From the cell containing the given text, extract its center point as [X, Y] coordinate. 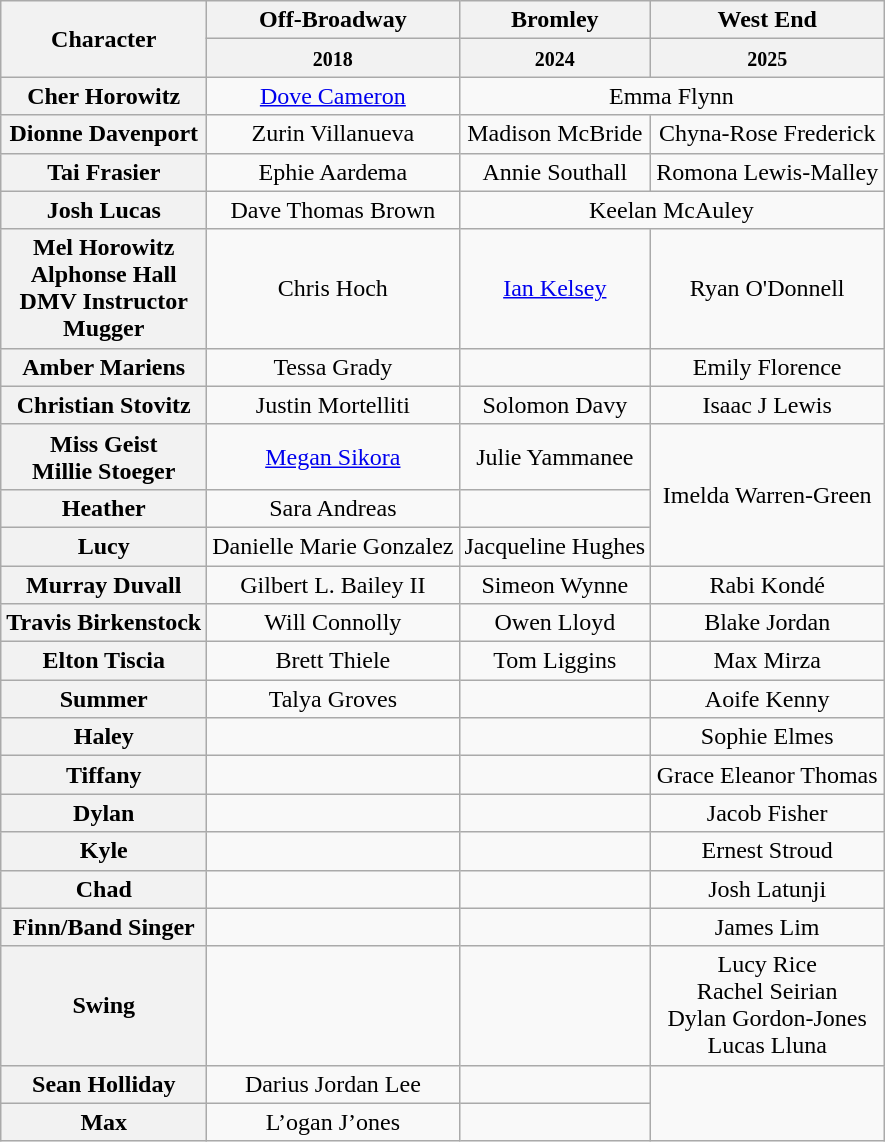
Will Connolly [333, 623]
Finn/Band Singer [104, 927]
Dave Thomas Brown [333, 210]
Dionne Davenport [104, 134]
Max [104, 1122]
Travis Birkenstock [104, 623]
Tom Liggins [555, 661]
Madison McBride [555, 134]
Isaac J Lewis [768, 405]
Jacob Fisher [768, 813]
Julie Yammanee [555, 456]
Aoife Kenny [768, 699]
Rabi Kondé [768, 585]
Sean Holliday [104, 1084]
Zurin Villanueva [333, 134]
Grace Eleanor Thomas [768, 775]
Chyna-Rose Frederick [768, 134]
Blake Jordan [768, 623]
Emma Flynn [672, 96]
Emily Florence [768, 367]
Heather [104, 508]
Tiffany [104, 775]
Romona Lewis-Malley [768, 172]
Ernest Stroud [768, 851]
2024 [555, 58]
Owen Lloyd [555, 623]
2025 [768, 58]
Darius Jordan Lee [333, 1084]
Josh Lucas [104, 210]
Summer [104, 699]
Sophie Elmes [768, 737]
Talya Groves [333, 699]
Elton Tiscia [104, 661]
Character [104, 39]
Jacqueline Hughes [555, 546]
Annie Southall [555, 172]
Lucy [104, 546]
Simeon Wynne [555, 585]
Dylan [104, 813]
Keelan McAuley [672, 210]
Ryan O'Donnell [768, 288]
Amber Mariens [104, 367]
Tessa Grady [333, 367]
Danielle Marie Gonzalez [333, 546]
Off-Broadway [333, 20]
Justin Mortelliti [333, 405]
Kyle [104, 851]
Sara Andreas [333, 508]
Tai Frasier [104, 172]
Brett Thiele [333, 661]
Gilbert L. Bailey II [333, 585]
Josh Latunji [768, 889]
West End [768, 20]
Solomon Davy [555, 405]
Miss GeistMillie Stoeger [104, 456]
L’ogan J’ones [333, 1122]
Ian Kelsey [555, 288]
James Lim [768, 927]
Chad [104, 889]
Swing [104, 1006]
Max Mirza [768, 661]
2018 [333, 58]
Chris Hoch [333, 288]
Christian Stovitz [104, 405]
Bromley [555, 20]
Ephie Aardema [333, 172]
Cher Horowitz [104, 96]
Imelda Warren-Green [768, 494]
Mel HorowitzAlphonse HallDMV InstructorMugger [104, 288]
Lucy RiceRachel SeirianDylan Gordon-JonesLucas Lluna [768, 1006]
Haley [104, 737]
Dove Cameron [333, 96]
Megan Sikora [333, 456]
Murray Duvall [104, 585]
